Locate the cell with the specified text and output its [x, y] center coordinate. 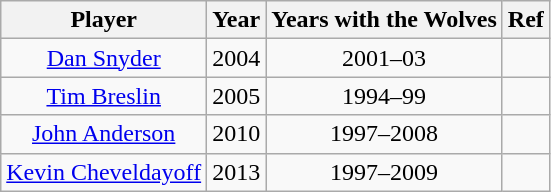
Year [236, 20]
2013 [236, 172]
2005 [236, 96]
Ref [526, 20]
2010 [236, 134]
John Anderson [104, 134]
Player [104, 20]
Years with the Wolves [384, 20]
Dan Snyder [104, 58]
Tim Breslin [104, 96]
2001–03 [384, 58]
1994–99 [384, 96]
1997–2009 [384, 172]
2004 [236, 58]
1997–2008 [384, 134]
Kevin Cheveldayoff [104, 172]
